Determine the (X, Y) coordinate at the center of the cell enclosing the given text.  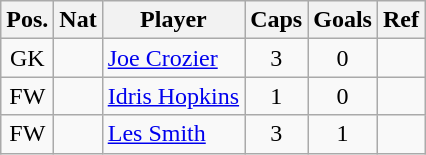
Caps (276, 20)
Ref (400, 20)
Idris Hopkins (173, 96)
Les Smith (173, 134)
Pos. (28, 20)
GK (28, 58)
Nat (78, 20)
Joe Crozier (173, 58)
Goals (343, 20)
Player (173, 20)
